Return the [X, Y] coordinate for the center point of the cell that contains the specified text.  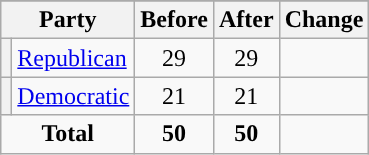
Change [324, 20]
Republican [74, 58]
After [246, 20]
Democratic [74, 96]
Before [174, 20]
Party [68, 20]
Total [68, 134]
